From the cell containing the given text, extract its center point as [X, Y] coordinate. 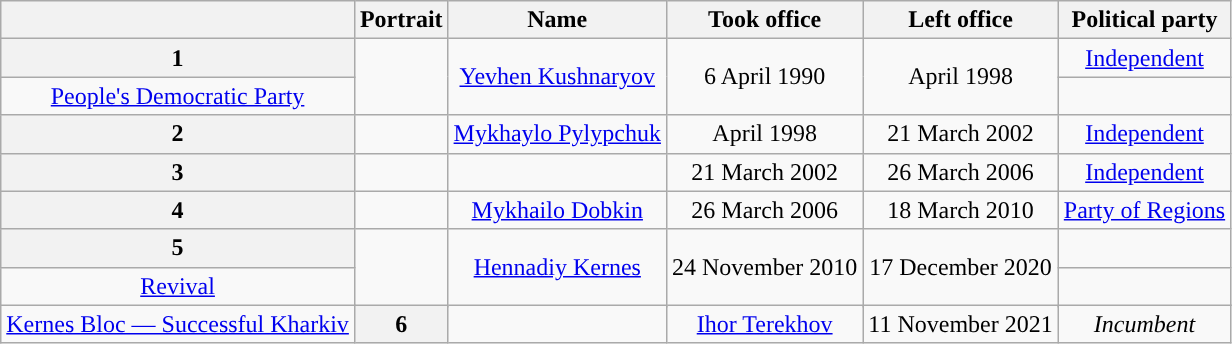
6 [401, 324]
5 [178, 248]
Hennadiy Kernes [557, 267]
4 [178, 210]
Left office [960, 20]
Party of Regions [1144, 210]
Mykhaylo Pylypchuk [557, 134]
Mykhailo Dobkin [557, 210]
Name [557, 20]
6 April 1990 [764, 77]
Yevhen Kushnaryov [557, 77]
Incumbent [1144, 324]
Revival [178, 286]
Political party [1144, 20]
2 [178, 134]
11 November 2021 [960, 324]
Took office [764, 20]
Portrait [401, 20]
People's Democratic Party [178, 96]
Ihor Terekhov [764, 324]
3 [178, 172]
17 December 2020 [960, 267]
18 March 2010 [960, 210]
1 [178, 58]
24 November 2010 [764, 267]
Kernes Bloc — Successful Kharkiv [178, 324]
